Pinpoint the cell where the given text exists, returning its (x, y) midpoint coordinate. 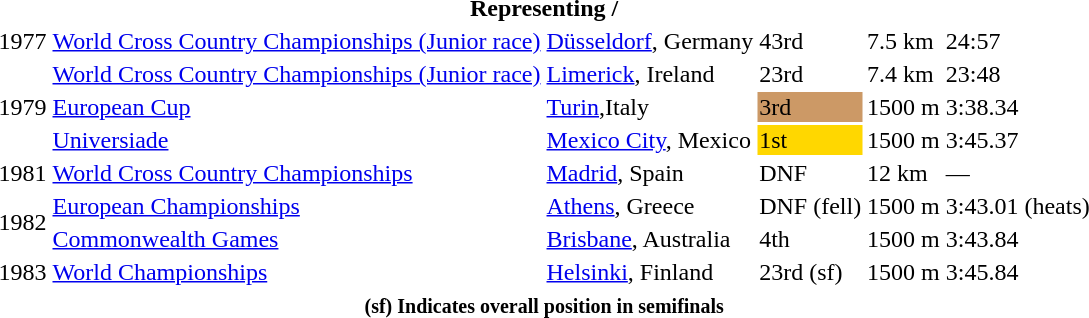
DNF (fell) (810, 206)
Madrid, Spain (650, 173)
Athens, Greece (650, 206)
Düsseldorf, Germany (650, 41)
European Championships (296, 206)
1st (810, 140)
12 km (904, 173)
7.4 km (904, 74)
4th (810, 239)
23rd (810, 74)
Turin,Italy (650, 107)
World Championships (296, 272)
Mexico City, Mexico (650, 140)
DNF (810, 173)
Helsinki, Finland (650, 272)
Brisbane, Australia (650, 239)
Limerick, Ireland (650, 74)
Commonwealth Games (296, 239)
3rd (810, 107)
Universiade (296, 140)
43rd (810, 41)
World Cross Country Championships (296, 173)
7.5 km (904, 41)
23rd (sf) (810, 272)
European Cup (296, 107)
